Capture the cell that displays the provided text and extract its [x, y] central coordinate. 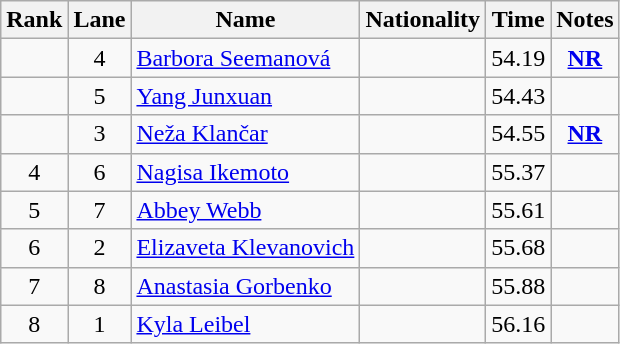
Elizaveta Klevanovich [246, 248]
Anastasia Gorbenko [246, 286]
Lane [100, 20]
Time [518, 20]
2 [100, 248]
Neža Klančar [246, 134]
55.37 [518, 172]
55.61 [518, 210]
56.16 [518, 324]
3 [100, 134]
1 [100, 324]
Name [246, 20]
Barbora Seemanová [246, 58]
54.43 [518, 96]
54.55 [518, 134]
Notes [585, 20]
Abbey Webb [246, 210]
Yang Junxuan [246, 96]
54.19 [518, 58]
Nationality [423, 20]
Kyla Leibel [246, 324]
Nagisa Ikemoto [246, 172]
Rank [34, 20]
55.88 [518, 286]
55.68 [518, 248]
